Detect which cell encompasses the target text, then output its [X, Y] center coordinate. 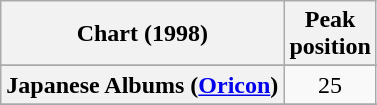
Chart (1998) [142, 34]
Japanese Albums (Oricon) [142, 85]
Peakposition [330, 34]
25 [330, 85]
